Locate the cell with the specified text and output its (X, Y) center coordinate. 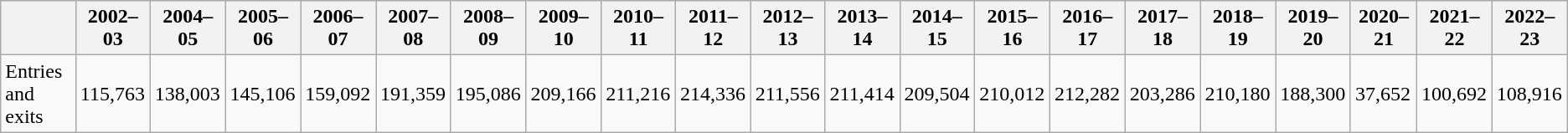
2004–05 (188, 28)
2012–13 (787, 28)
Entries and exits (39, 94)
210,012 (1013, 94)
2002–03 (112, 28)
191,359 (413, 94)
2021–22 (1455, 28)
2005–06 (263, 28)
209,166 (564, 94)
2022–23 (1529, 28)
209,504 (937, 94)
2018–19 (1238, 28)
138,003 (188, 94)
115,763 (112, 94)
37,652 (1384, 94)
2011–12 (714, 28)
145,106 (263, 94)
2013–14 (863, 28)
210,180 (1238, 94)
211,414 (863, 94)
2009–10 (564, 28)
2019–20 (1313, 28)
211,216 (638, 94)
2008–09 (488, 28)
203,286 (1163, 94)
159,092 (338, 94)
100,692 (1455, 94)
108,916 (1529, 94)
2014–15 (937, 28)
2010–11 (638, 28)
2006–07 (338, 28)
2020–21 (1384, 28)
2017–18 (1163, 28)
214,336 (714, 94)
212,282 (1087, 94)
211,556 (787, 94)
188,300 (1313, 94)
2007–08 (413, 28)
2016–17 (1087, 28)
2015–16 (1013, 28)
195,086 (488, 94)
